Pinpoint the cell where the given text exists, returning its (X, Y) midpoint coordinate. 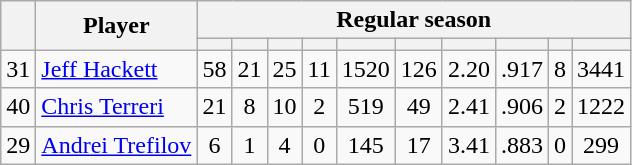
3.41 (468, 145)
Chris Terreri (116, 107)
1520 (366, 69)
299 (602, 145)
6 (214, 145)
3441 (602, 69)
.906 (522, 107)
Jeff Hackett (116, 69)
11 (319, 69)
1 (250, 145)
.917 (522, 69)
40 (18, 107)
4 (284, 145)
.883 (522, 145)
29 (18, 145)
2.41 (468, 107)
2.20 (468, 69)
145 (366, 145)
49 (418, 107)
Andrei Trefilov (116, 145)
Regular season (414, 20)
31 (18, 69)
58 (214, 69)
10 (284, 107)
17 (418, 145)
25 (284, 69)
519 (366, 107)
126 (418, 69)
Player (116, 26)
1222 (602, 107)
